Detect which cell encompasses the target text, then output its [X, Y] center coordinate. 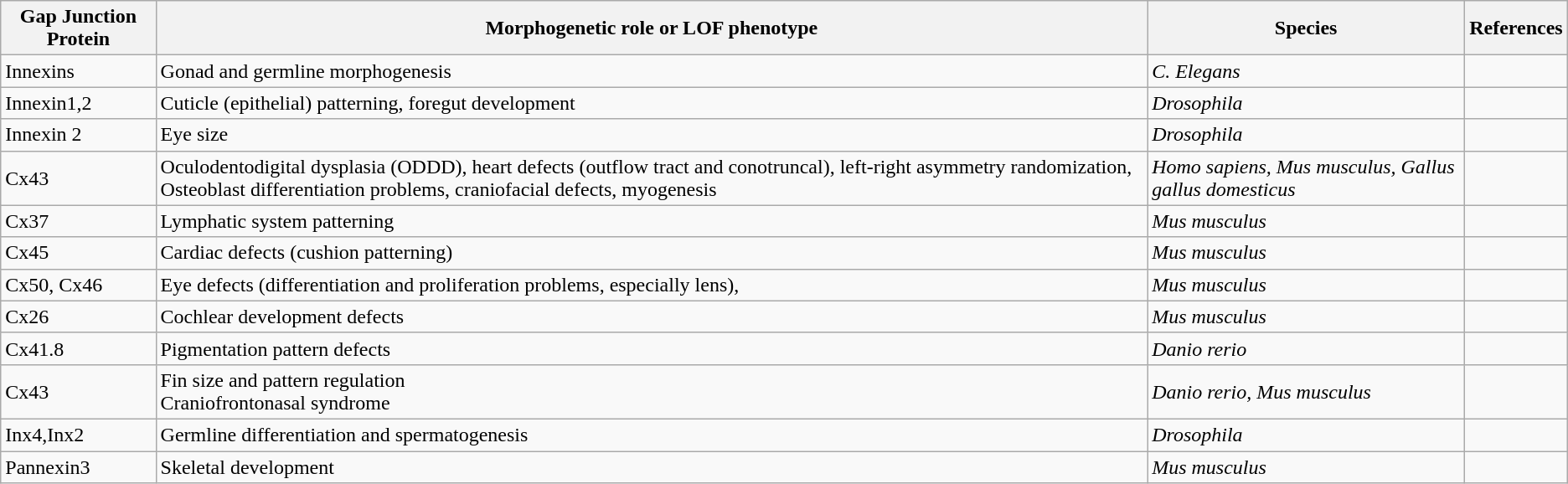
Cardiac defects (cushion patterning) [652, 253]
Pannexin3 [79, 466]
C. Elegans [1307, 71]
Pigmentation pattern defects [652, 348]
Eye size [652, 135]
Innexin1,2 [79, 103]
Cx26 [79, 317]
Cx41.8 [79, 348]
Innexins [79, 71]
Gonad and germline morphogenesis [652, 71]
Morphogenetic role or LOF phenotype [652, 28]
Innexin 2 [79, 135]
Cochlear development defects [652, 317]
Cx37 [79, 221]
Danio rerio, Mus musculus [1307, 392]
Germline differentiation and spermatogenesis [652, 435]
Cuticle (epithelial) patterning, foregut development [652, 103]
Gap Junction Protein [79, 28]
Homo sapiens, Mus musculus, Gallus gallus domesticus [1307, 178]
Cx45 [79, 253]
Species [1307, 28]
Eye defects (differentiation and proliferation problems, especially lens), [652, 285]
Skeletal development [652, 466]
Lymphatic system patterning [652, 221]
Cx50, Cx46 [79, 285]
Inx4,Inx2 [79, 435]
Fin size and pattern regulationCraniofrontonasal syndrome [652, 392]
References [1516, 28]
Danio rerio [1307, 348]
